Return the [X, Y] coordinate for the center point of the cell that contains the specified text.  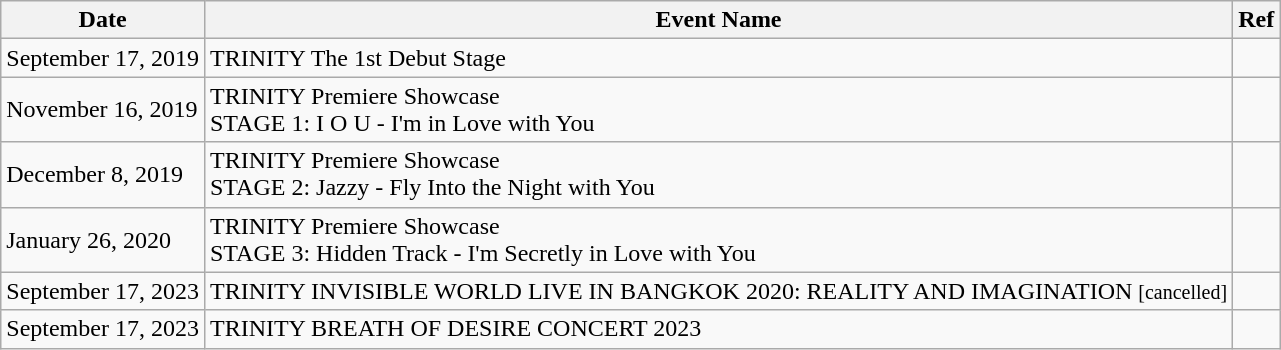
January 26, 2020 [103, 240]
TRINITY Premiere ShowcaseSTAGE 1: I O U - I'm in Love with You [718, 110]
September 17, 2019 [103, 58]
TRINITY BREATH OF DESIRE CONCERT 2023 [718, 329]
TRINITY Premiere ShowcaseSTAGE 2: Jazzy - Fly Into the Night with You [718, 174]
TRINITY Premiere ShowcaseSTAGE 3: Hidden Track - I'm Secretly in Love with You [718, 240]
TRINITY The 1st Debut Stage [718, 58]
Ref [1256, 20]
Date [103, 20]
November 16, 2019 [103, 110]
TRINITY INVISIBLE WORLD LIVE IN BANGKOK 2020: REALITY AND IMAGINATION [cancelled] [718, 291]
Event Name [718, 20]
December 8, 2019 [103, 174]
